Provide the [X, Y] coordinate of the cell's center where the given text is located.  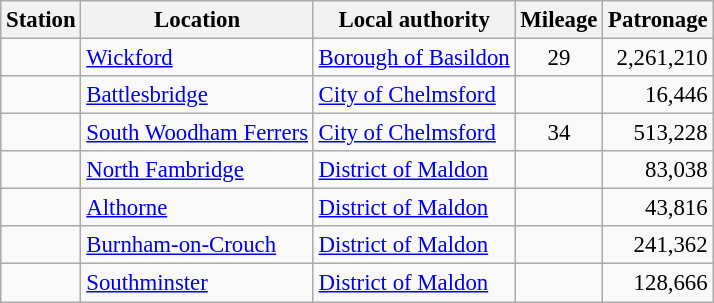
North Fambridge [197, 170]
29 [559, 58]
Station [41, 20]
Location [197, 20]
South Woodham Ferrers [197, 133]
Southminster [197, 283]
Patronage [658, 20]
Althorne [197, 208]
Borough of Basildon [414, 58]
2,261,210 [658, 58]
241,362 [658, 245]
Mileage [559, 20]
513,228 [658, 133]
Battlesbridge [197, 95]
Burnham-on-Crouch [197, 245]
34 [559, 133]
16,446 [658, 95]
43,816 [658, 208]
128,666 [658, 283]
Local authority [414, 20]
83,038 [658, 170]
Wickford [197, 58]
